Determine the (x, y) coordinate at the center of the cell enclosing the given text.  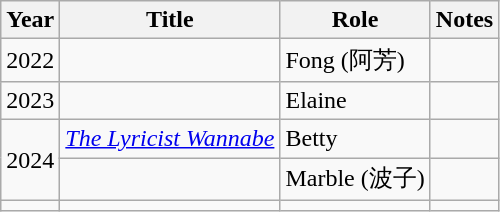
Role (355, 20)
Marble (波子) (355, 180)
Notes (464, 20)
2024 (30, 160)
Year (30, 20)
Title (170, 20)
Fong (阿芳) (355, 60)
The Lyricist Wannabe (170, 138)
Elaine (355, 100)
Betty (355, 138)
2023 (30, 100)
2022 (30, 60)
